Return (x, y) of the center of cell containing provided text 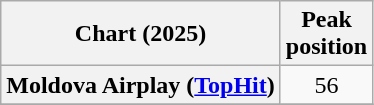
Chart (2025) (141, 34)
Moldova Airplay (TopHit) (141, 85)
Peakposition (326, 34)
56 (326, 85)
